Find where the given text appears and provide that cell's center as (X, Y) coordinate. 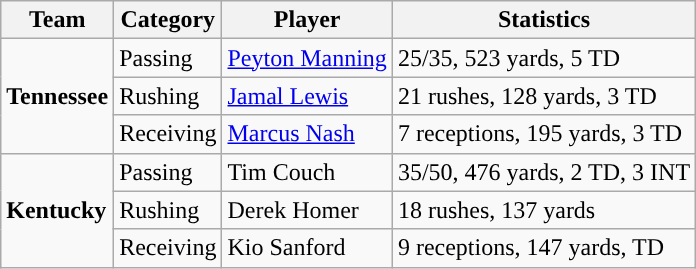
Kentucky (58, 210)
Player (307, 20)
25/35, 523 yards, 5 TD (544, 58)
7 receptions, 195 yards, 3 TD (544, 134)
Tim Couch (307, 172)
Team (58, 20)
Tennessee (58, 96)
21 rushes, 128 yards, 3 TD (544, 96)
35/50, 476 yards, 2 TD, 3 INT (544, 172)
Derek Homer (307, 210)
Marcus Nash (307, 134)
Jamal Lewis (307, 96)
Category (168, 20)
Kio Sanford (307, 248)
Statistics (544, 20)
9 receptions, 147 yards, TD (544, 248)
Peyton Manning (307, 58)
18 rushes, 137 yards (544, 210)
